Scan for the cell matching the given text and deliver its [x, y] coordinate at center. 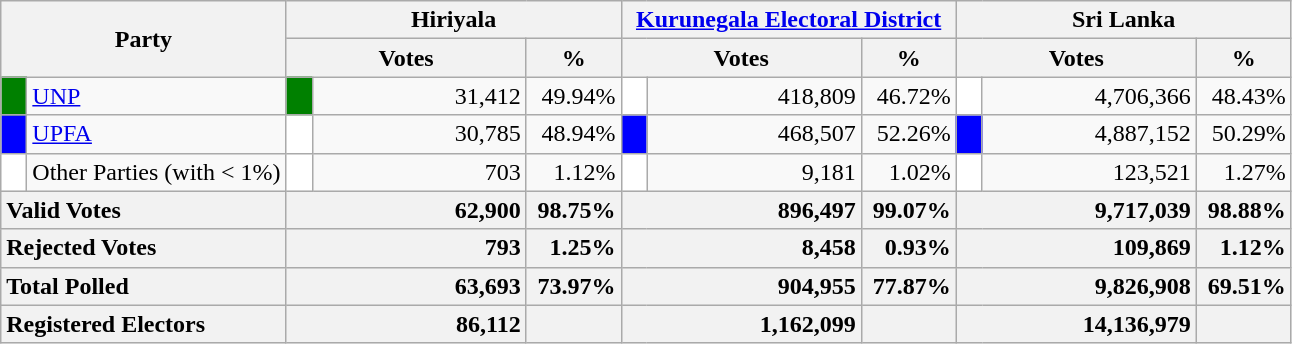
793 [406, 248]
46.72% [908, 96]
468,507 [754, 134]
62,900 [406, 210]
4,706,366 [1089, 96]
904,955 [741, 286]
49.94% [574, 96]
1.02% [908, 172]
123,521 [1089, 172]
Kurunegala Electoral District [788, 20]
Rejected Votes [144, 248]
77.87% [908, 286]
Registered Electors [144, 324]
703 [419, 172]
Valid Votes [144, 210]
73.97% [574, 286]
9,181 [754, 172]
50.29% [1244, 134]
98.75% [574, 210]
48.94% [574, 134]
69.51% [1244, 286]
418,809 [754, 96]
1,162,099 [741, 324]
4,887,152 [1089, 134]
9,826,908 [1076, 286]
Other Parties (with < 1%) [156, 172]
52.26% [908, 134]
UPFA [156, 134]
UNP [156, 96]
1.27% [1244, 172]
Hiriyala [454, 20]
Sri Lanka [1124, 20]
63,693 [406, 286]
14,136,979 [1076, 324]
48.43% [1244, 96]
1.25% [574, 248]
31,412 [419, 96]
896,497 [741, 210]
109,869 [1076, 248]
86,112 [406, 324]
0.93% [908, 248]
Party [144, 39]
8,458 [741, 248]
Total Polled [144, 286]
30,785 [419, 134]
99.07% [908, 210]
98.88% [1244, 210]
9,717,039 [1076, 210]
